Provide the [x, y] coordinate of the cell's center where the given text is located.  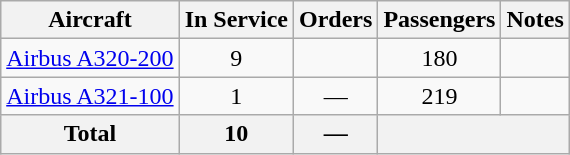
Notes [535, 20]
219 [440, 96]
Airbus A320-200 [90, 58]
1 [236, 96]
Passengers [440, 20]
Orders [335, 20]
In Service [236, 20]
9 [236, 58]
Total [90, 134]
Aircraft [90, 20]
Airbus A321-100 [90, 96]
180 [440, 58]
10 [236, 134]
